Provide the (X, Y) coordinate of the cell's center where the given text is located.  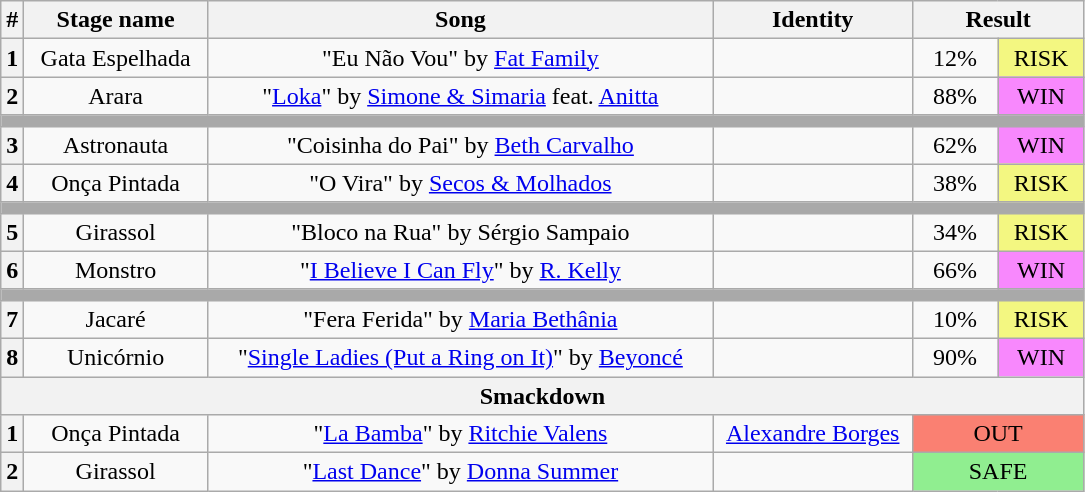
12% (955, 58)
62% (955, 145)
90% (955, 357)
38% (955, 183)
OUT (998, 434)
66% (955, 270)
"Eu Não Vou" by Fat Family (460, 58)
6 (12, 270)
Song (460, 20)
8 (12, 357)
"La Bamba" by Ritchie Valens (460, 434)
34% (955, 232)
# (12, 20)
Unicórnio (116, 357)
Smackdown (542, 395)
"Bloco na Rua" by Sérgio Sampaio (460, 232)
Arara (116, 96)
Gata Espelhada (116, 58)
3 (12, 145)
"I Believe I Can Fly" by R. Kelly (460, 270)
"Coisinha do Pai" by Beth Carvalho (460, 145)
"Last Dance" by Donna Summer (460, 472)
4 (12, 183)
"Single Ladies (Put a Ring on It)" by Beyoncé (460, 357)
SAFE (998, 472)
Result (998, 20)
10% (955, 319)
"Fera Ferida" by Maria Bethânia (460, 319)
Identity (812, 20)
5 (12, 232)
"Loka" by Simone & Simaria feat. Anitta (460, 96)
88% (955, 96)
"O Vira" by Secos & Molhados (460, 183)
Alexandre Borges (812, 434)
Astronauta (116, 145)
Jacaré (116, 319)
Stage name (116, 20)
Monstro (116, 270)
7 (12, 319)
